Return the (x, y) coordinate for the center point of the cell that contains the specified text.  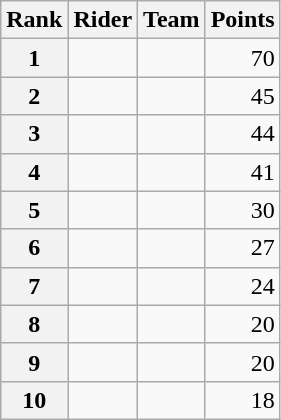
Rank (34, 20)
10 (34, 400)
70 (242, 58)
6 (34, 248)
Points (242, 20)
9 (34, 362)
30 (242, 210)
8 (34, 324)
Rider (103, 20)
45 (242, 96)
44 (242, 134)
5 (34, 210)
1 (34, 58)
27 (242, 248)
7 (34, 286)
41 (242, 172)
18 (242, 400)
24 (242, 286)
Team (172, 20)
3 (34, 134)
2 (34, 96)
4 (34, 172)
